Scan for the cell matching the given text and deliver its [x, y] coordinate at center. 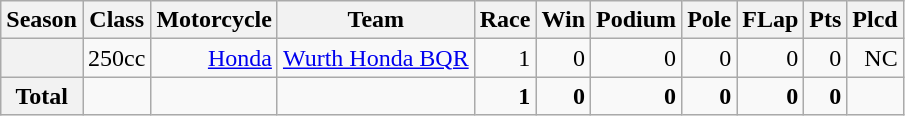
Race [505, 20]
Motorcycle [214, 20]
Win [564, 20]
Pts [826, 20]
FLap [770, 20]
250cc [116, 58]
Plcd [875, 20]
Pole [710, 20]
Wurth Honda BQR [376, 58]
Total [42, 96]
Team [376, 20]
Podium [636, 20]
NC [875, 58]
Honda [214, 58]
Class [116, 20]
Season [42, 20]
